Scan for the cell matching the given text and deliver its (x, y) coordinate at center. 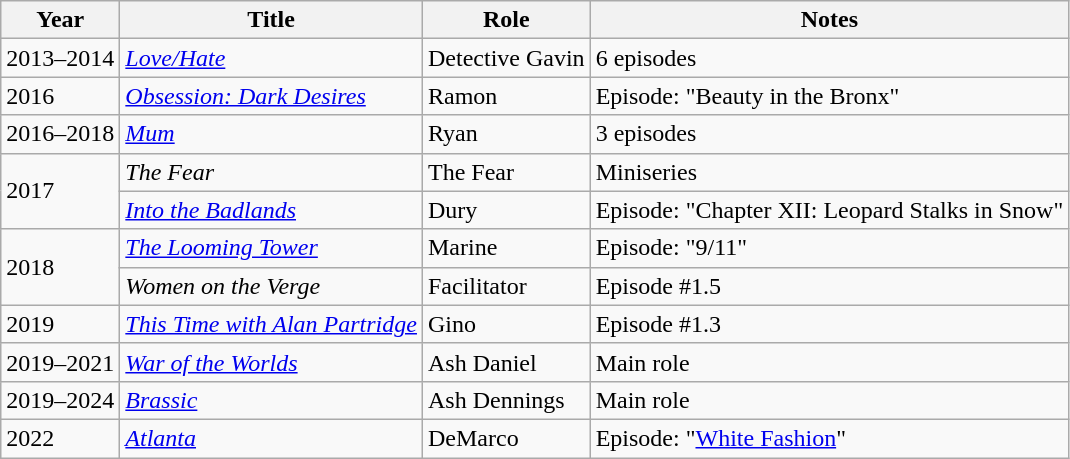
Atlanta (272, 438)
Women on the Verge (272, 286)
Ash Daniel (506, 362)
Episode: "White Fashion" (830, 438)
Episode #1.3 (830, 324)
Marine (506, 248)
Year (60, 20)
Dury (506, 210)
This Time with Alan Partridge (272, 324)
2019 (60, 324)
2018 (60, 267)
2022 (60, 438)
Detective Gavin (506, 58)
3 episodes (830, 134)
Mum (272, 134)
Ramon (506, 96)
Obsession: Dark Desires (272, 96)
Episode: "Beauty in the Bronx" (830, 96)
The Looming Tower (272, 248)
Episode: "Chapter XII: Leopard Stalks in Snow" (830, 210)
Ryan (506, 134)
2016–2018 (60, 134)
2013–2014 (60, 58)
2019–2021 (60, 362)
Ash Dennings (506, 400)
Role (506, 20)
Gino (506, 324)
2016 (60, 96)
Episode: "9/11" (830, 248)
2017 (60, 191)
War of the Worlds (272, 362)
2019–2024 (60, 400)
Miniseries (830, 172)
Episode #1.5 (830, 286)
6 episodes (830, 58)
Notes (830, 20)
Facilitator (506, 286)
Brassic (272, 400)
Love/Hate (272, 58)
Title (272, 20)
Into the Badlands (272, 210)
DeMarco (506, 438)
